Provide the (X, Y) coordinate of the cell's center where the given text is located.  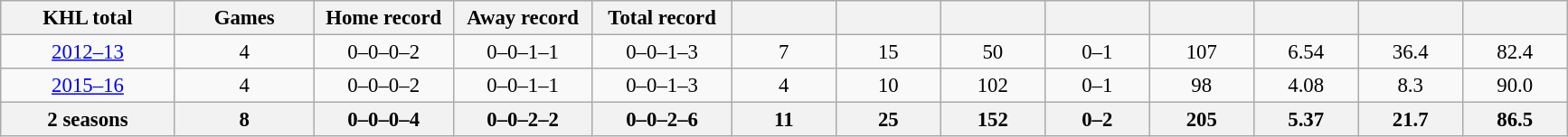
8.3 (1411, 86)
107 (1201, 52)
2015–16 (88, 86)
11 (783, 120)
102 (993, 86)
0–0–2–2 (523, 120)
82.4 (1515, 52)
0–0–2–6 (662, 120)
50 (993, 52)
15 (888, 52)
6.54 (1306, 52)
2 seasons (88, 120)
Away record (523, 18)
0–2 (1098, 120)
2012–13 (88, 52)
152 (993, 120)
5.37 (1306, 120)
36.4 (1411, 52)
90.0 (1515, 86)
7 (783, 52)
0–0–0–4 (383, 120)
98 (1201, 86)
86.5 (1515, 120)
10 (888, 86)
Games (244, 18)
KHL total (88, 18)
8 (244, 120)
21.7 (1411, 120)
Total record (662, 18)
Home record (383, 18)
205 (1201, 120)
25 (888, 120)
4.08 (1306, 86)
